Return the [X, Y] coordinate for the center point of the cell that contains the specified text.  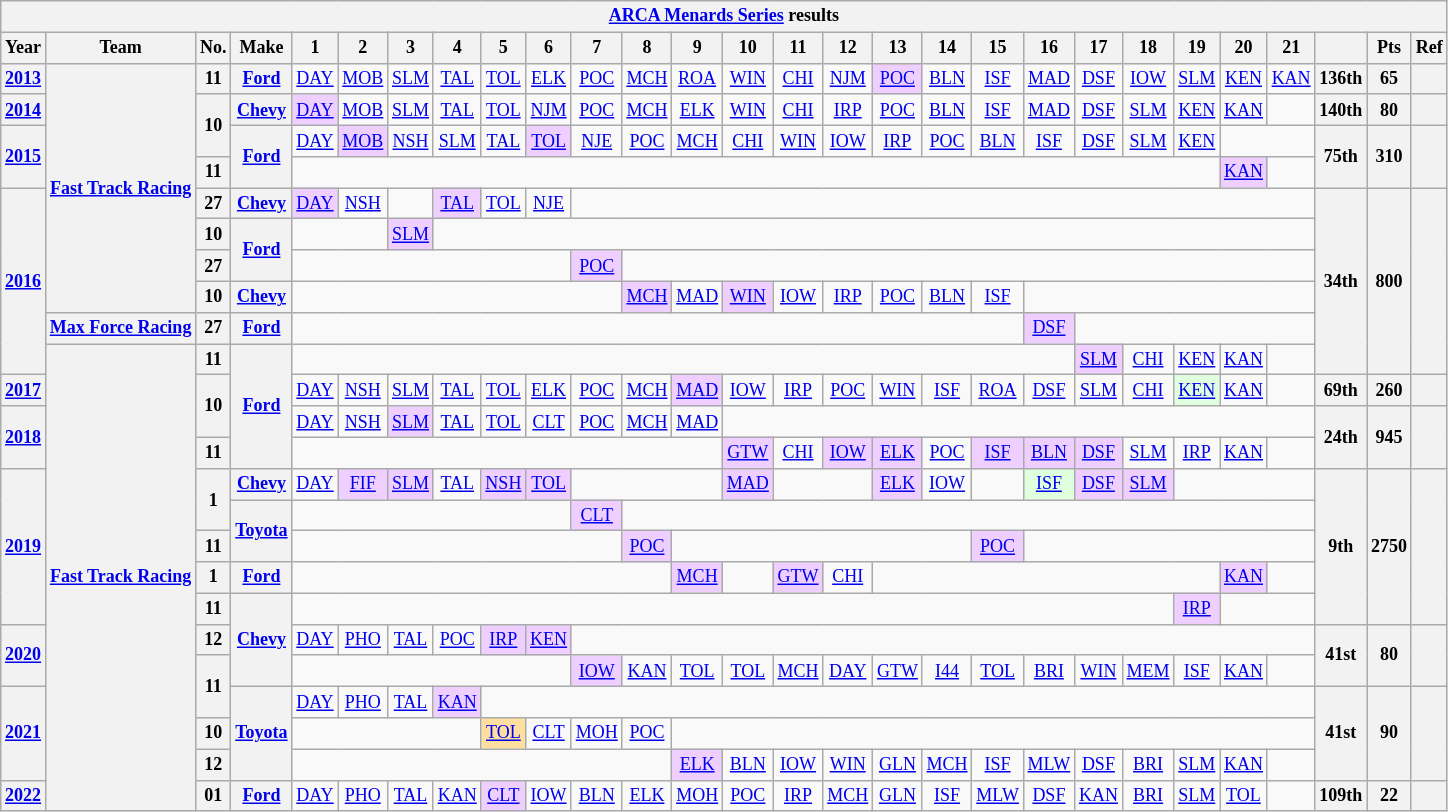
2022 [24, 796]
13 [898, 48]
3 [411, 48]
14 [947, 48]
Team [120, 48]
2017 [24, 390]
ARCA Menards Series results [724, 16]
2020 [24, 655]
34th [1341, 282]
69th [1341, 390]
15 [998, 48]
9th [1341, 546]
18 [1148, 48]
MEM [1148, 670]
Max Force Racing [120, 328]
17 [1099, 48]
90 [1390, 734]
4 [457, 48]
310 [1390, 156]
20 [1244, 48]
19 [1197, 48]
140th [1341, 110]
01 [214, 796]
2016 [24, 282]
Pts [1390, 48]
65 [1390, 78]
2018 [24, 437]
9 [698, 48]
22 [1390, 796]
800 [1390, 282]
2 [363, 48]
2014 [24, 110]
75th [1341, 156]
945 [1390, 437]
5 [504, 48]
Ref [1429, 48]
16 [1048, 48]
Year [24, 48]
2015 [24, 156]
2750 [1390, 546]
136th [1341, 78]
FIF [363, 484]
6 [549, 48]
2013 [24, 78]
109th [1341, 796]
No. [214, 48]
7 [596, 48]
8 [647, 48]
I44 [947, 670]
Make [262, 48]
260 [1390, 390]
24th [1341, 437]
2021 [24, 734]
21 [1291, 48]
2019 [24, 546]
